Find where the given text appears and provide that cell's center as (x, y) coordinate. 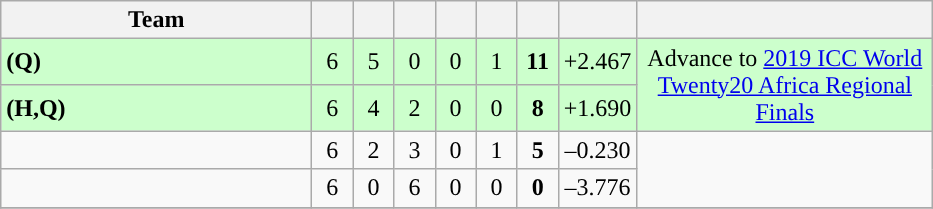
11 (538, 62)
(Q) (156, 62)
+2.467 (598, 62)
8 (538, 108)
(H,Q) (156, 108)
+1.690 (598, 108)
4 (374, 108)
Advance to 2019 ICC World Twenty20 Africa Regional Finals (785, 85)
–0.230 (598, 150)
3 (414, 150)
Team (156, 20)
–3.776 (598, 188)
